Pinpoint the cell where the given text exists, returning its [x, y] midpoint coordinate. 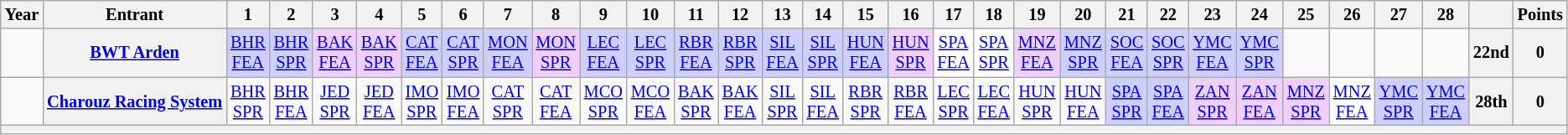
13 [782, 14]
25 [1306, 14]
8 [556, 14]
Year [22, 14]
MCOSPR [603, 101]
26 [1353, 14]
SOCFEA [1126, 53]
2 [292, 14]
12 [741, 14]
10 [650, 14]
24 [1260, 14]
Points [1540, 14]
SOCSPR [1168, 53]
Charouz Racing System [134, 101]
MONSPR [556, 53]
4 [379, 14]
22nd [1492, 53]
ZANFEA [1260, 101]
20 [1083, 14]
22 [1168, 14]
23 [1213, 14]
MONFEA [508, 53]
3 [335, 14]
1 [248, 14]
28th [1492, 101]
IMOFEA [463, 101]
IMOSPR [422, 101]
MCOFEA [650, 101]
11 [696, 14]
17 [954, 14]
14 [823, 14]
Entrant [134, 14]
BWT Arden [134, 53]
15 [866, 14]
16 [911, 14]
19 [1038, 14]
28 [1446, 14]
7 [508, 14]
5 [422, 14]
27 [1399, 14]
9 [603, 14]
JEDSPR [335, 101]
JEDFEA [379, 101]
21 [1126, 14]
18 [994, 14]
6 [463, 14]
ZANSPR [1213, 101]
